Find where the given text appears and provide that cell's center as (x, y) coordinate. 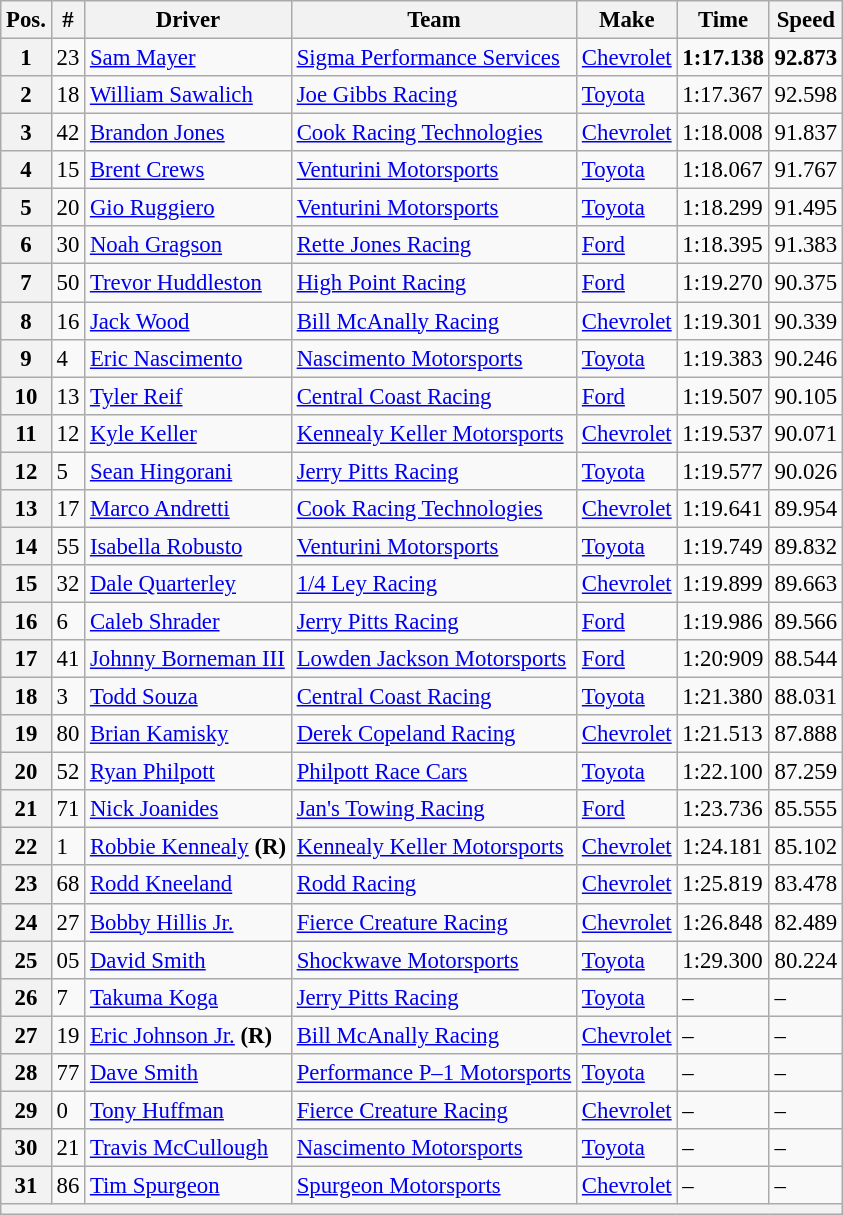
Ryan Philpott (188, 772)
0 (68, 1110)
85.102 (806, 847)
1:25.819 (723, 885)
80 (68, 734)
Brandon Jones (188, 133)
90.375 (806, 283)
Trevor Huddleston (188, 283)
Sam Mayer (188, 58)
Lowden Jackson Motorsports (434, 659)
1:26.848 (723, 922)
91.767 (806, 170)
Marco Andretti (188, 509)
11 (26, 433)
80.224 (806, 960)
Noah Gragson (188, 245)
90.071 (806, 433)
1:24.181 (723, 847)
Tony Huffman (188, 1110)
92.598 (806, 95)
Driver (188, 20)
Sigma Performance Services (434, 58)
22 (26, 847)
William Sawalich (188, 95)
Jan's Towing Racing (434, 809)
41 (68, 659)
Pos. (26, 20)
90.026 (806, 471)
89.832 (806, 546)
25 (26, 960)
Shockwave Motorsports (434, 960)
Joe Gibbs Racing (434, 95)
31 (26, 1185)
Speed (806, 20)
Nick Joanides (188, 809)
90.105 (806, 396)
87.259 (806, 772)
1:23.736 (723, 809)
14 (26, 546)
1:18.299 (723, 208)
Travis McCullough (188, 1148)
92.873 (806, 58)
1:19.899 (723, 584)
1:19.507 (723, 396)
29 (26, 1110)
91.837 (806, 133)
Rodd Kneeland (188, 885)
Rette Jones Racing (434, 245)
90.246 (806, 358)
86 (68, 1185)
89.663 (806, 584)
8 (26, 321)
Gio Ruggiero (188, 208)
Derek Copeland Racing (434, 734)
Takuma Koga (188, 997)
Johnny Borneman III (188, 659)
Performance P–1 Motorsports (434, 1073)
Eric Nascimento (188, 358)
55 (68, 546)
89.954 (806, 509)
1:22.100 (723, 772)
Dale Quarterley (188, 584)
2 (26, 95)
32 (68, 584)
71 (68, 809)
Tim Spurgeon (188, 1185)
1:18.008 (723, 133)
1:19.383 (723, 358)
1:19.537 (723, 433)
83.478 (806, 885)
91.495 (806, 208)
1:18.067 (723, 170)
1:17.138 (723, 58)
1:19.577 (723, 471)
1:21.380 (723, 697)
1:19.270 (723, 283)
82.489 (806, 922)
High Point Racing (434, 283)
Brian Kamisky (188, 734)
05 (68, 960)
85.555 (806, 809)
1:19.641 (723, 509)
Isabella Robusto (188, 546)
1:21.513 (723, 734)
Eric Johnson Jr. (R) (188, 1035)
91.383 (806, 245)
1:17.367 (723, 95)
52 (68, 772)
28 (26, 1073)
88.031 (806, 697)
1:19.986 (723, 621)
Spurgeon Motorsports (434, 1185)
1:29.300 (723, 960)
Rodd Racing (434, 885)
90.339 (806, 321)
1:18.395 (723, 245)
Tyler Reif (188, 396)
Todd Souza (188, 697)
Caleb Shrader (188, 621)
87.888 (806, 734)
24 (26, 922)
1/4 Ley Racing (434, 584)
42 (68, 133)
10 (26, 396)
Time (723, 20)
# (68, 20)
Bobby Hillis Jr. (188, 922)
Sean Hingorani (188, 471)
26 (26, 997)
Jack Wood (188, 321)
77 (68, 1073)
1:20:909 (723, 659)
Kyle Keller (188, 433)
Team (434, 20)
1:19.301 (723, 321)
50 (68, 283)
Philpott Race Cars (434, 772)
89.566 (806, 621)
Robbie Kennealy (R) (188, 847)
Brent Crews (188, 170)
9 (26, 358)
88.544 (806, 659)
Dave Smith (188, 1073)
Make (627, 20)
68 (68, 885)
1:19.749 (723, 546)
David Smith (188, 960)
